Provide the [x, y] coordinate of the cell's center where the given text is located.  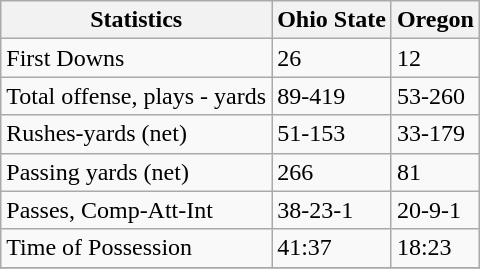
81 [435, 172]
41:37 [332, 248]
First Downs [136, 58]
20-9-1 [435, 210]
Time of Possession [136, 248]
Passing yards (net) [136, 172]
18:23 [435, 248]
Total offense, plays - yards [136, 96]
Rushes-yards (net) [136, 134]
53-260 [435, 96]
33-179 [435, 134]
89-419 [332, 96]
26 [332, 58]
Statistics [136, 20]
Passes, Comp-Att-Int [136, 210]
38-23-1 [332, 210]
51-153 [332, 134]
Ohio State [332, 20]
266 [332, 172]
Oregon [435, 20]
12 [435, 58]
